Output the (X, Y) coordinate of the center of the cell containing the given text.  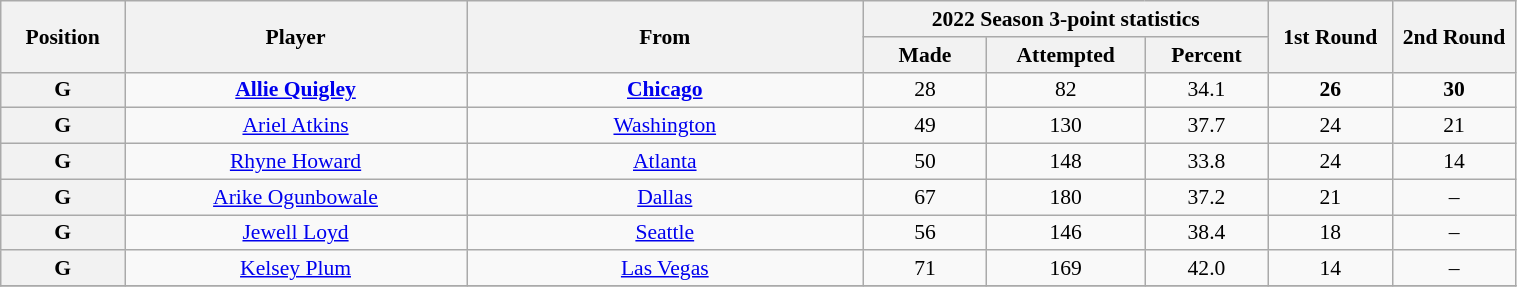
Jewell Loyd (296, 233)
34.1 (1207, 90)
28 (925, 90)
42.0 (1207, 269)
67 (925, 197)
Chicago (666, 90)
130 (1066, 126)
Las Vegas (666, 269)
71 (925, 269)
Seattle (666, 233)
Percent (1207, 55)
56 (925, 233)
Rhyne Howard (296, 162)
169 (1066, 269)
Kelsey Plum (296, 269)
Position (63, 36)
30 (1454, 90)
Arike Ogunbowale (296, 197)
50 (925, 162)
33.8 (1207, 162)
Attempted (1066, 55)
18 (1330, 233)
2022 Season 3-point statistics (1066, 19)
146 (1066, 233)
37.2 (1207, 197)
38.4 (1207, 233)
148 (1066, 162)
37.7 (1207, 126)
26 (1330, 90)
Allie Quigley (296, 90)
From (666, 36)
49 (925, 126)
2nd Round (1454, 36)
Washington (666, 126)
Ariel Atkins (296, 126)
1st Round (1330, 36)
Dallas (666, 197)
Player (296, 36)
82 (1066, 90)
Atlanta (666, 162)
180 (1066, 197)
Made (925, 55)
